Provide the (X, Y) coordinate of the cell's center where the given text is located.  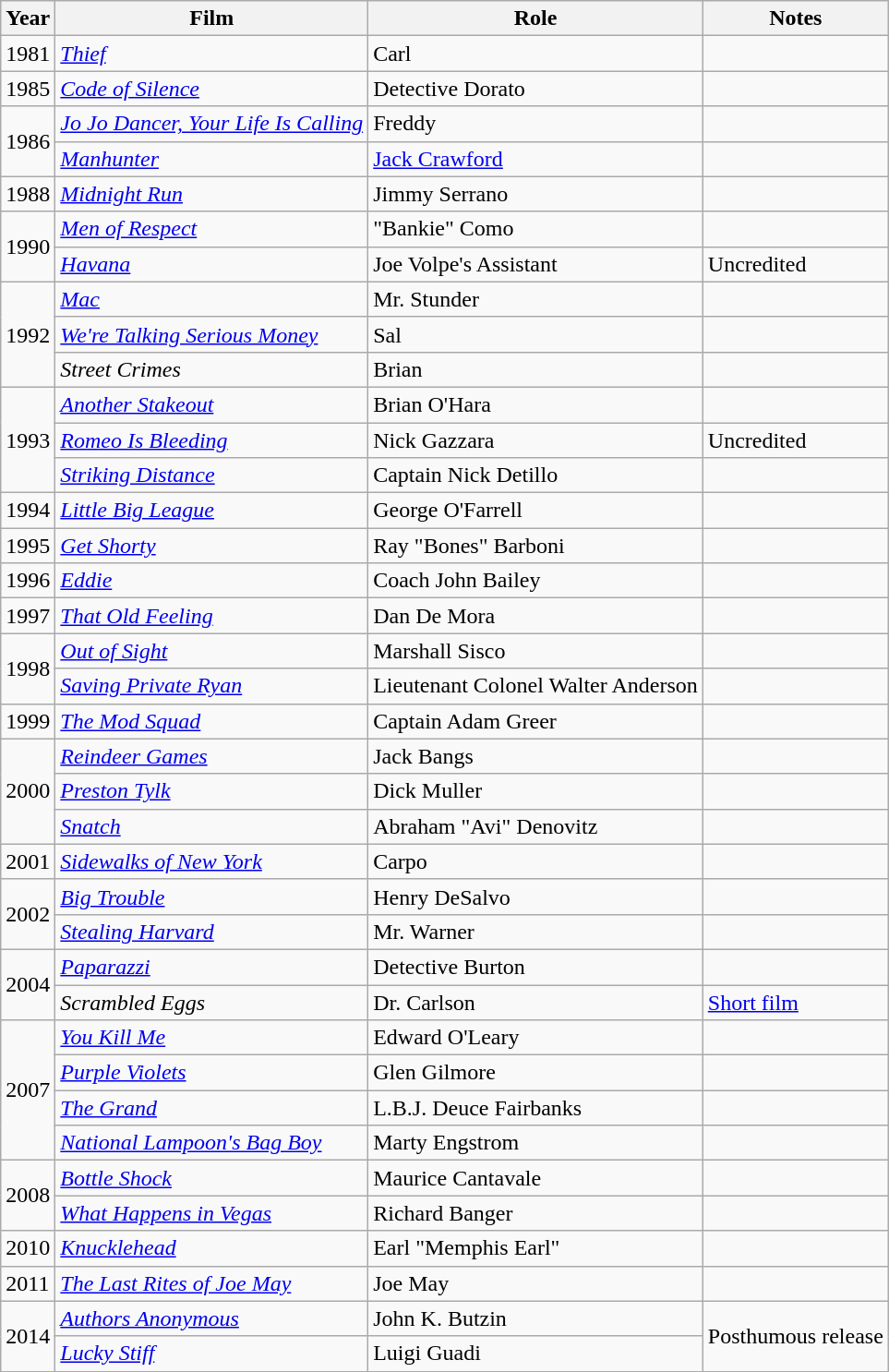
2004 (28, 984)
Scrambled Eggs (212, 1002)
Carl (535, 54)
Henry DeSalvo (535, 897)
Little Big League (212, 511)
1998 (28, 668)
Jimmy Serrano (535, 194)
2000 (28, 791)
Eddie (212, 581)
Havana (212, 264)
Marty Engstrom (535, 1143)
1988 (28, 194)
Glen Gilmore (535, 1073)
Dick Muller (535, 791)
2007 (28, 1090)
1981 (28, 54)
Mr. Stunder (535, 299)
Snatch (212, 826)
Role (535, 18)
Film (212, 18)
That Old Feeling (212, 616)
Manhunter (212, 159)
We're Talking Serious Money (212, 334)
Thief (212, 54)
1990 (28, 247)
1997 (28, 616)
Posthumous release (796, 1336)
L.B.J. Deuce Fairbanks (535, 1108)
The Mod Squad (212, 721)
Bottle Shock (212, 1178)
1999 (28, 721)
Brian O'Hara (535, 404)
Freddy (535, 124)
Carpo (535, 861)
Midnight Run (212, 194)
Lucky Stiff (212, 1354)
Luigi Guadi (535, 1354)
2014 (28, 1336)
Out of Sight (212, 651)
Abraham "Avi" Denovitz (535, 826)
The Last Rites of Joe May (212, 1283)
Stealing Harvard (212, 932)
Ray "Bones" Barboni (535, 546)
2001 (28, 861)
1992 (28, 334)
Saving Private Ryan (212, 686)
Jack Bangs (535, 756)
Year (28, 18)
2008 (28, 1196)
Authors Anonymous (212, 1318)
Edward O'Leary (535, 1038)
"Bankie" Como (535, 229)
You Kill Me (212, 1038)
The Grand (212, 1108)
What Happens in Vegas (212, 1213)
Marshall Sisco (535, 651)
Dan De Mora (535, 616)
Notes (796, 18)
Joe Volpe's Assistant (535, 264)
Richard Banger (535, 1213)
Get Shorty (212, 546)
Paparazzi (212, 967)
Men of Respect (212, 229)
Lieutenant Colonel Walter Anderson (535, 686)
National Lampoon's Bag Boy (212, 1143)
Purple Violets (212, 1073)
Detective Burton (535, 967)
Captain Adam Greer (535, 721)
Maurice Cantavale (535, 1178)
2002 (28, 914)
Reindeer Games (212, 756)
1994 (28, 511)
Joe May (535, 1283)
1996 (28, 581)
Romeo Is Bleeding (212, 440)
2010 (28, 1248)
Mac (212, 299)
1993 (28, 439)
Brian (535, 369)
Code of Silence (212, 89)
Sidewalks of New York (212, 861)
Knucklehead (212, 1248)
1985 (28, 89)
Street Crimes (212, 369)
Captain Nick Detillo (535, 475)
Striking Distance (212, 475)
1995 (28, 546)
Mr. Warner (535, 932)
Big Trouble (212, 897)
Nick Gazzara (535, 440)
Another Stakeout (212, 404)
2011 (28, 1283)
Jack Crawford (535, 159)
Earl "Memphis Earl" (535, 1248)
John K. Butzin (535, 1318)
George O'Farrell (535, 511)
Dr. Carlson (535, 1002)
Preston Tylk (212, 791)
Sal (535, 334)
Jo Jo Dancer, Your Life Is Calling (212, 124)
Detective Dorato (535, 89)
Short film (796, 1002)
Coach John Bailey (535, 581)
1986 (28, 141)
